Return [X, Y] of the center of cell containing provided text 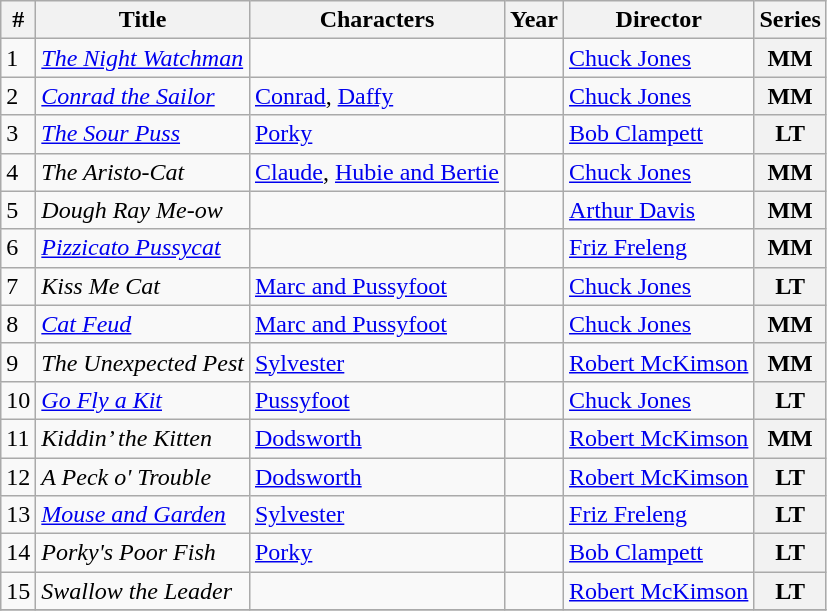
Mouse and Garden [143, 515]
Cat Feud [143, 324]
6 [18, 248]
The Unexpected Pest [143, 362]
3 [18, 134]
8 [18, 324]
Characters [376, 20]
13 [18, 515]
Kiddin’ the Kitten [143, 438]
11 [18, 438]
Claude, Hubie and Bertie [376, 172]
5 [18, 210]
Arthur Davis [659, 210]
Pizzicato Pussycat [143, 248]
Dough Ray Me-ow [143, 210]
15 [18, 591]
12 [18, 477]
Director [659, 20]
Series [790, 20]
Go Fly a Kit [143, 400]
10 [18, 400]
Swallow the Leader [143, 591]
The Sour Puss [143, 134]
Kiss Me Cat [143, 286]
4 [18, 172]
The Night Watchman [143, 58]
Title [143, 20]
2 [18, 96]
Conrad, Daffy [376, 96]
The Aristo-Cat [143, 172]
Year [534, 20]
Pussyfoot [376, 400]
Porky's Poor Fish [143, 553]
9 [18, 362]
7 [18, 286]
A Peck o' Trouble [143, 477]
# [18, 20]
Conrad the Sailor [143, 96]
1 [18, 58]
14 [18, 553]
